Extract the [x, y] coordinate from the center of the cell holding the provided text.  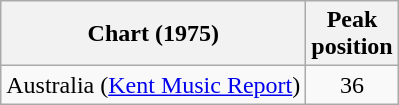
Chart (1975) [154, 34]
Peakposition [352, 34]
Australia (Kent Music Report) [154, 85]
36 [352, 85]
